Scan for the cell matching the given text and deliver its (X, Y) coordinate at center. 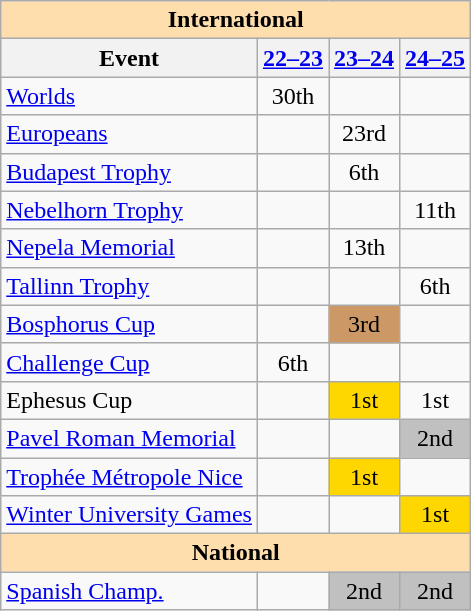
International (236, 20)
13th (364, 248)
Ephesus Cup (130, 400)
Tallinn Trophy (130, 286)
24–25 (436, 58)
Nebelhorn Trophy (130, 210)
Worlds (130, 96)
Winter University Games (130, 515)
22–23 (292, 58)
23rd (364, 134)
Spanish Champ. (130, 591)
11th (436, 210)
Nepela Memorial (130, 248)
Budapest Trophy (130, 172)
Pavel Roman Memorial (130, 438)
National (236, 553)
Bosphorus Cup (130, 324)
Europeans (130, 134)
30th (292, 96)
3rd (364, 324)
23–24 (364, 58)
Event (130, 58)
Trophée Métropole Nice (130, 477)
Challenge Cup (130, 362)
